Detect which cell encompasses the target text, then output its [x, y] center coordinate. 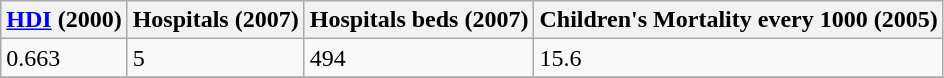
Hospitals (2007) [216, 20]
HDI (2000) [64, 20]
Hospitals beds (2007) [419, 20]
494 [419, 58]
Children's Mortality every 1000 (2005) [738, 20]
15.6 [738, 58]
5 [216, 58]
0.663 [64, 58]
